Output the (X, Y) coordinate of the center of the cell containing the given text.  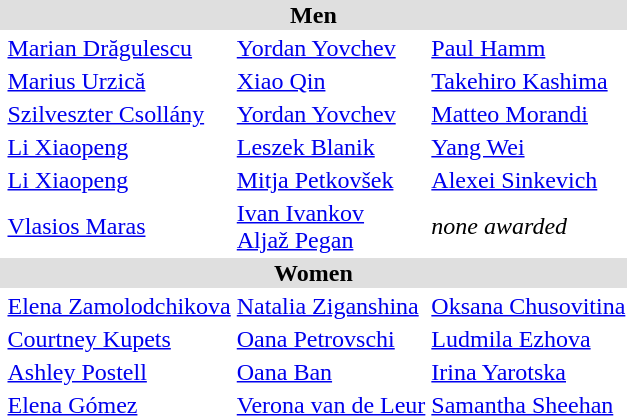
Ivan Ivankov Aljaž Pegan (331, 226)
Natalia Ziganshina (331, 306)
Leszek Blanik (331, 147)
Oana Petrovschi (331, 339)
Takehiro Kashima (528, 81)
Alexei Sinkevich (528, 180)
Ashley Postell (119, 372)
Mitja Petkovšek (331, 180)
Irina Yarotska (528, 372)
Oksana Chusovitina (528, 306)
none awarded (528, 226)
Women (314, 273)
Paul Hamm (528, 48)
Marius Urzică (119, 81)
Men (314, 15)
Xiao Qin (331, 81)
Matteo Morandi (528, 114)
Szilveszter Csollány (119, 114)
Yang Wei (528, 147)
Courtney Kupets (119, 339)
Vlasios Maras (119, 226)
Elena Zamolodchikova (119, 306)
Ludmila Ezhova (528, 339)
Marian Drăgulescu (119, 48)
Oana Ban (331, 372)
